Capture the cell that displays the provided text and extract its (x, y) central coordinate. 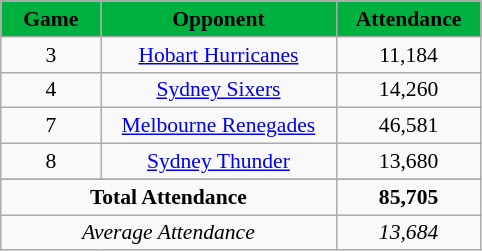
11,184 (408, 55)
Total Attendance (168, 197)
4 (51, 90)
Game (51, 19)
Sydney Sixers (218, 90)
Melbourne Renegades (218, 126)
3 (51, 55)
Sydney Thunder (218, 162)
13,684 (408, 233)
Hobart Hurricanes (218, 55)
7 (51, 126)
14,260 (408, 90)
46,581 (408, 126)
85,705 (408, 197)
8 (51, 162)
Opponent (218, 19)
Average Attendance (168, 233)
Attendance (408, 19)
13,680 (408, 162)
